Detect which cell encompasses the target text, then output its [X, Y] center coordinate. 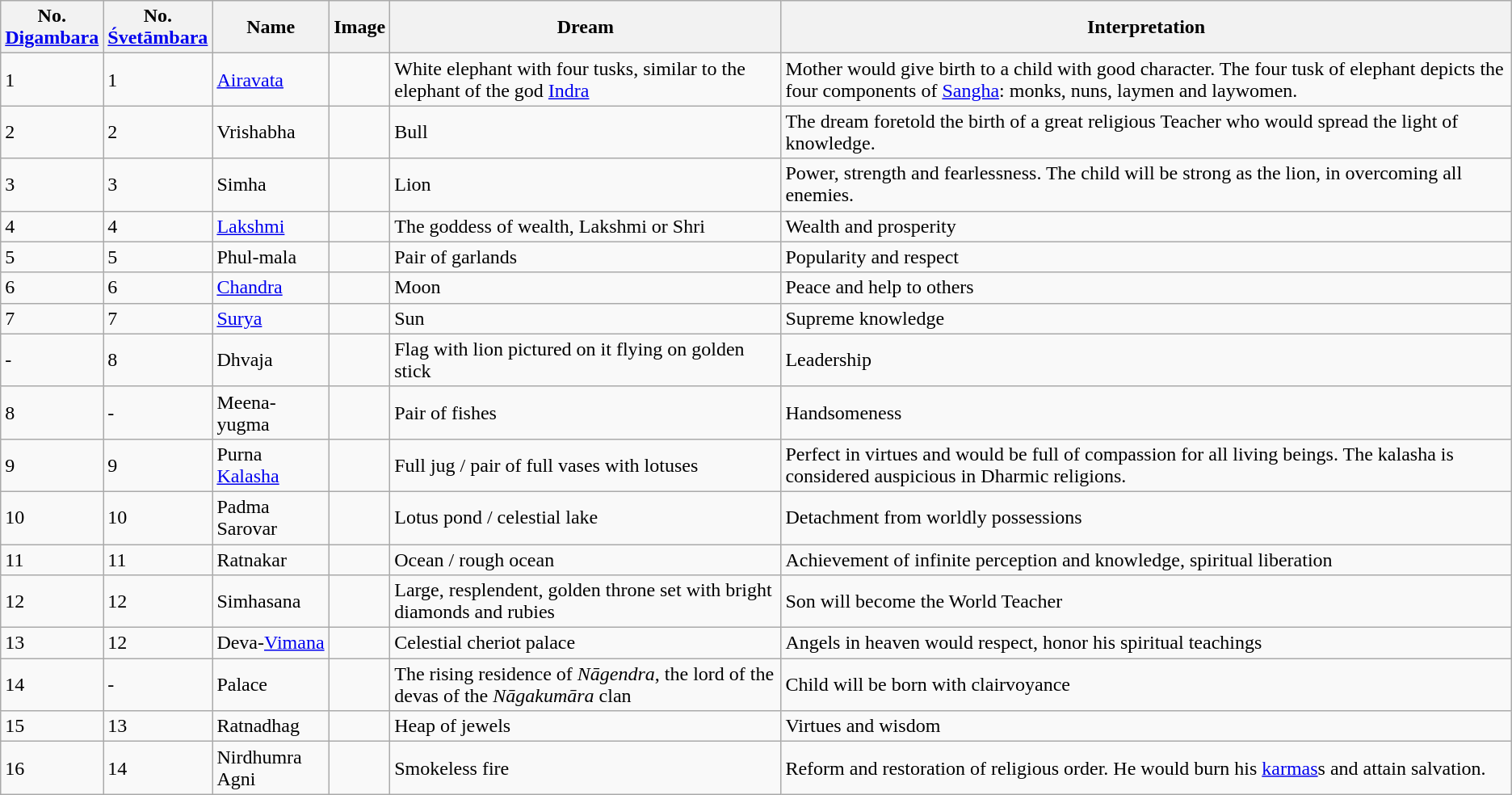
Popularity and respect [1146, 257]
Achievement of infinite perception and knowledge, spiritual liberation [1146, 560]
The goddess of wealth, Lakshmi or Shri [586, 226]
15 [52, 726]
Image [360, 27]
Child will be born with clairvoyance [1146, 685]
Interpretation [1146, 27]
Simha [271, 184]
Handsomeness [1146, 412]
Smokeless fire [586, 768]
Ratnakar [271, 560]
Angels in heaven would respect, honor his spiritual teachings [1146, 643]
Reform and restoration of religious order. He would burn his karmass and attain salvation. [1146, 768]
Sun [586, 318]
Deva-Vimana [271, 643]
Lakshmi [271, 226]
Celestial cheriot palace [586, 643]
Heap of jewels [586, 726]
Chandra [271, 288]
Large, resplendent, golden throne set with bright diamonds and rubies [586, 601]
Moon [586, 288]
Surya [271, 318]
Pair of garlands [586, 257]
Lion [586, 184]
Name [271, 27]
Son will become the World Teacher [1146, 601]
Simhasana [271, 601]
No.Śvetāmbara [158, 27]
Pair of fishes [586, 412]
Bull [586, 132]
Virtues and wisdom [1146, 726]
No.Digambara [52, 27]
Airavata [271, 79]
Padma Sarovar [271, 517]
Dhvaja [271, 360]
Ratnadhag [271, 726]
Power, strength and fearlessness. The child will be strong as the lion, in overcoming all enemies. [1146, 184]
Detachment from worldly possessions [1146, 517]
Full jug / pair of full vases with lotuses [586, 465]
The rising residence of Nāgendra, the lord of the devas of the Nāgakumāra clan [586, 685]
Wealth and prosperity [1146, 226]
Flag with lion pictured on it flying on golden stick [586, 360]
Palace [271, 685]
Vrishabha [271, 132]
White elephant with four tusks, similar to the elephant of the god Indra [586, 79]
Ocean / rough ocean [586, 560]
The dream foretold the birth of a great religious Teacher who would spread the light of knowledge. [1146, 132]
Meena-yugma [271, 412]
Phul-mala [271, 257]
Dream [586, 27]
Purna Kalasha [271, 465]
Supreme knowledge [1146, 318]
Lotus pond / celestial lake [586, 517]
Leadership [1146, 360]
16 [52, 768]
Nirdhumra Agni [271, 768]
Perfect in virtues and would be full of compassion for all living beings. The kalasha is considered auspicious in Dharmic religions. [1146, 465]
Peace and help to others [1146, 288]
